Capture the cell that displays the provided text and extract its (x, y) central coordinate. 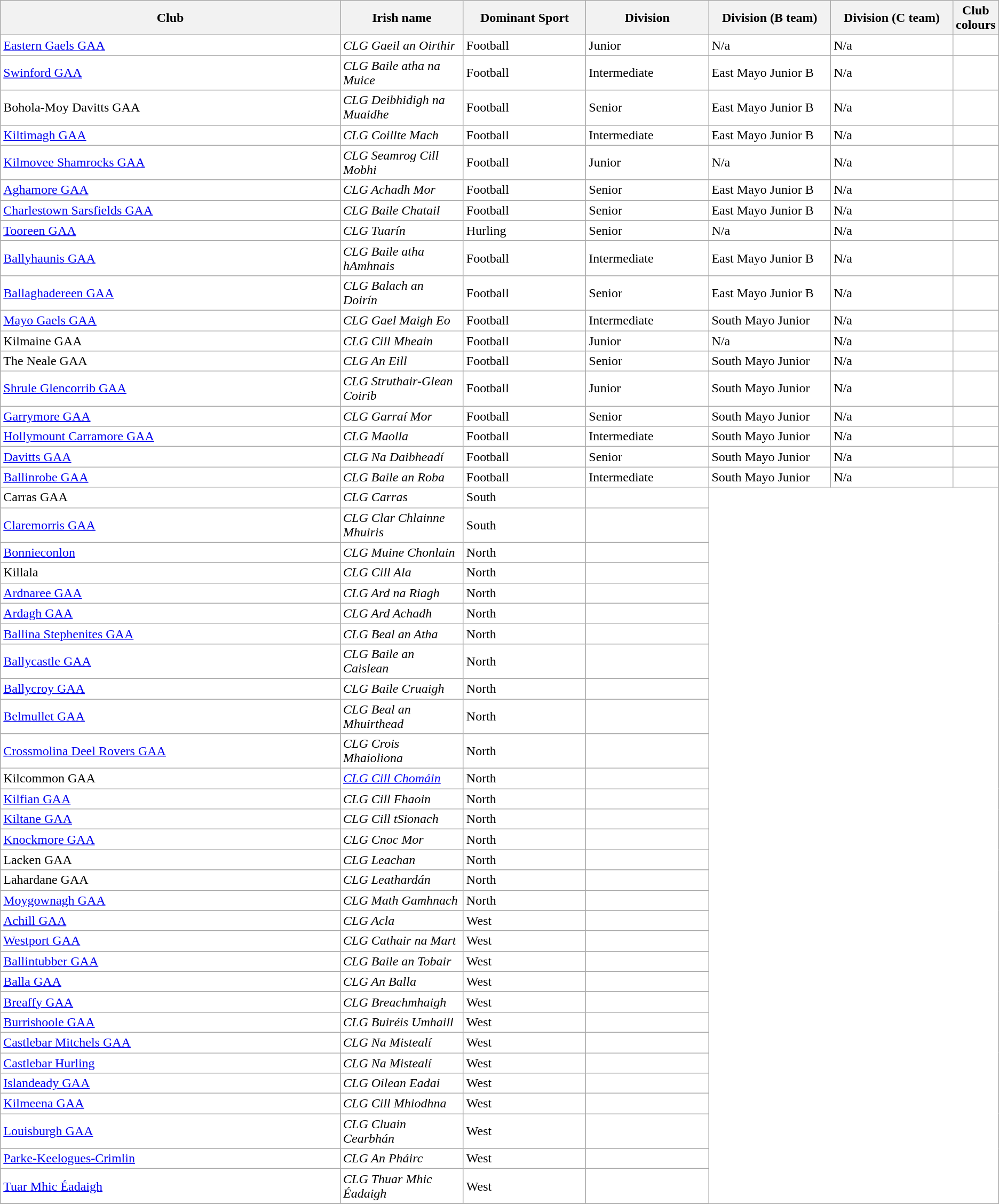
Kiltimagh GAA (171, 135)
CLG Beal an Atha (402, 633)
Islandeady GAA (171, 1083)
CLG Cathair na Mart (402, 941)
Tuar Mhic Éadaigh (171, 1186)
CLG Baile atha na Muice (402, 73)
Division (647, 18)
CLG Coillte Mach (402, 135)
CLG Muine Chonlain (402, 552)
CLG An Pháirc (402, 1159)
CLG Achadh Mor (402, 190)
Lacken GAA (171, 860)
CLG An Eill (402, 361)
Ballinrobe GAA (171, 477)
CLG Balach an Doirín (402, 292)
Ballycroy GAA (171, 688)
Kiltane GAA (171, 819)
Division (B team) (770, 18)
CLG Cluain Cearbhán (402, 1131)
CLG Baile an Caislean (402, 661)
Kilmaine GAA (171, 341)
CLG Crois Mhaioliona (402, 751)
Kilcommon GAA (171, 779)
Hollymount Carramore GAA (171, 437)
Crossmolina Deel Rovers GAA (171, 751)
Burrishoole GAA (171, 1022)
Killala (171, 573)
Garrymore GAA (171, 416)
Ballina Stephenites GAA (171, 633)
CLG Baile an Tobair (402, 961)
CLG Tuarín (402, 231)
Aghamore GAA (171, 190)
Club colours (976, 18)
CLG Gael Maigh Eo (402, 320)
Kilmovee Shamrocks GAA (171, 162)
Mayo Gaels GAA (171, 320)
CLG Cill Mheain (402, 341)
CLG Maolla (402, 437)
Tooreen GAA (171, 231)
Dominant Sport (524, 18)
Irish name (402, 18)
Louisburgh GAA (171, 1131)
CLG Carras (402, 497)
Davitts GAA (171, 457)
CLG Breachmhaigh (402, 1002)
CLG Struthair-Glean Coirib (402, 389)
Charlestown Sarsfields GAA (171, 210)
CLG Garraí Mor (402, 416)
Knockmore GAA (171, 839)
CLG Ard Achadh (402, 613)
Carras GAA (171, 497)
Club (171, 18)
Lahardane GAA (171, 880)
CLG An Balla (402, 981)
Claremorris GAA (171, 525)
CLG Baile Chatail (402, 210)
CLG Cill Ala (402, 573)
CLG Leathardán (402, 880)
Balla GAA (171, 981)
Achill GAA (171, 921)
CLG Cill Mhiodhna (402, 1104)
CLG Baile Cruaigh (402, 688)
Bohola-Moy Davitts GAA (171, 108)
CLG Acla (402, 921)
CLG Beal an Mhuirthead (402, 716)
Westport GAA (171, 941)
Parke-Keelogues-Crimlin (171, 1159)
CLG Gaeil an Oirthir (402, 45)
Ballintubber GAA (171, 961)
The Neale GAA (171, 361)
CLG Cill Fhaoin (402, 799)
CLG Math Gamhnach (402, 900)
Shrule Glencorrib GAA (171, 389)
Castlebar Hurling (171, 1063)
Breaffy GAA (171, 1002)
CLG Clar Chlainne Mhuiris (402, 525)
Castlebar Mitchels GAA (171, 1042)
CLG Ard na Riagh (402, 593)
Moygownagh GAA (171, 900)
CLG Leachan (402, 860)
CLG Thuar Mhic Éadaigh (402, 1186)
CLG Na Daibheadí (402, 457)
Kilfian GAA (171, 799)
Ballycastle GAA (171, 661)
CLG Cill Chomáin (402, 779)
Division (C team) (892, 18)
Ardagh GAA (171, 613)
CLG Seamrog Cill Mobhi (402, 162)
CLG Buiréis Umhaill (402, 1022)
Hurling (524, 231)
Eastern Gaels GAA (171, 45)
Kilmeena GAA (171, 1104)
CLG Deibhidigh na Muaidhe (402, 108)
Ballaghadereen GAA (171, 292)
Swinford GAA (171, 73)
Bonnieconlon (171, 552)
Belmullet GAA (171, 716)
CLG Cill tSionach (402, 819)
CLG Baile atha hAmhnais (402, 258)
CLG Oilean Eadai (402, 1083)
CLG Baile an Roba (402, 477)
Ballyhaunis GAA (171, 258)
CLG Cnoc Mor (402, 839)
Ardnaree GAA (171, 593)
